Search for the cell housing the specified text and yield its [X, Y] center coordinate. 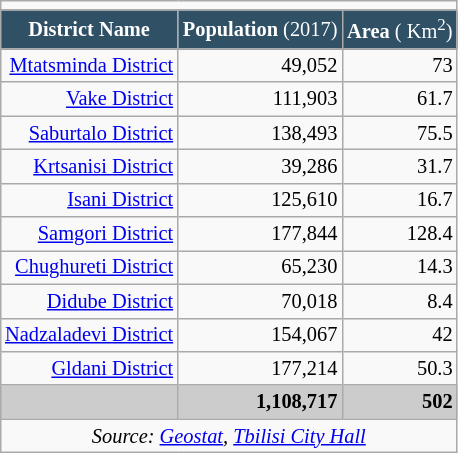
61.7 [400, 99]
Saburtalo District [89, 133]
Source: Geostat, Tbilisi City Hall [228, 436]
125,610 [260, 200]
111,903 [260, 99]
Gldani District [89, 369]
70,018 [260, 301]
73 [400, 66]
39,286 [260, 167]
138,493 [260, 133]
Nadzaladevi District [89, 335]
14.3 [400, 268]
Vake District [89, 99]
Population (2017) [260, 30]
Samgori District [89, 234]
Chughureti District [89, 268]
42 [400, 335]
49,052 [260, 66]
502 [400, 402]
177,214 [260, 369]
District Name [89, 30]
177,844 [260, 234]
65,230 [260, 268]
50.3 [400, 369]
Isani District [89, 200]
31.7 [400, 167]
1,108,717 [260, 402]
154,067 [260, 335]
16.7 [400, 200]
Didube District [89, 301]
128.4 [400, 234]
Krtsanisi District [89, 167]
8.4 [400, 301]
Mtatsminda District [89, 66]
75.5 [400, 133]
Area ( Km2) [400, 30]
